Return [x, y] of the center of cell containing provided text 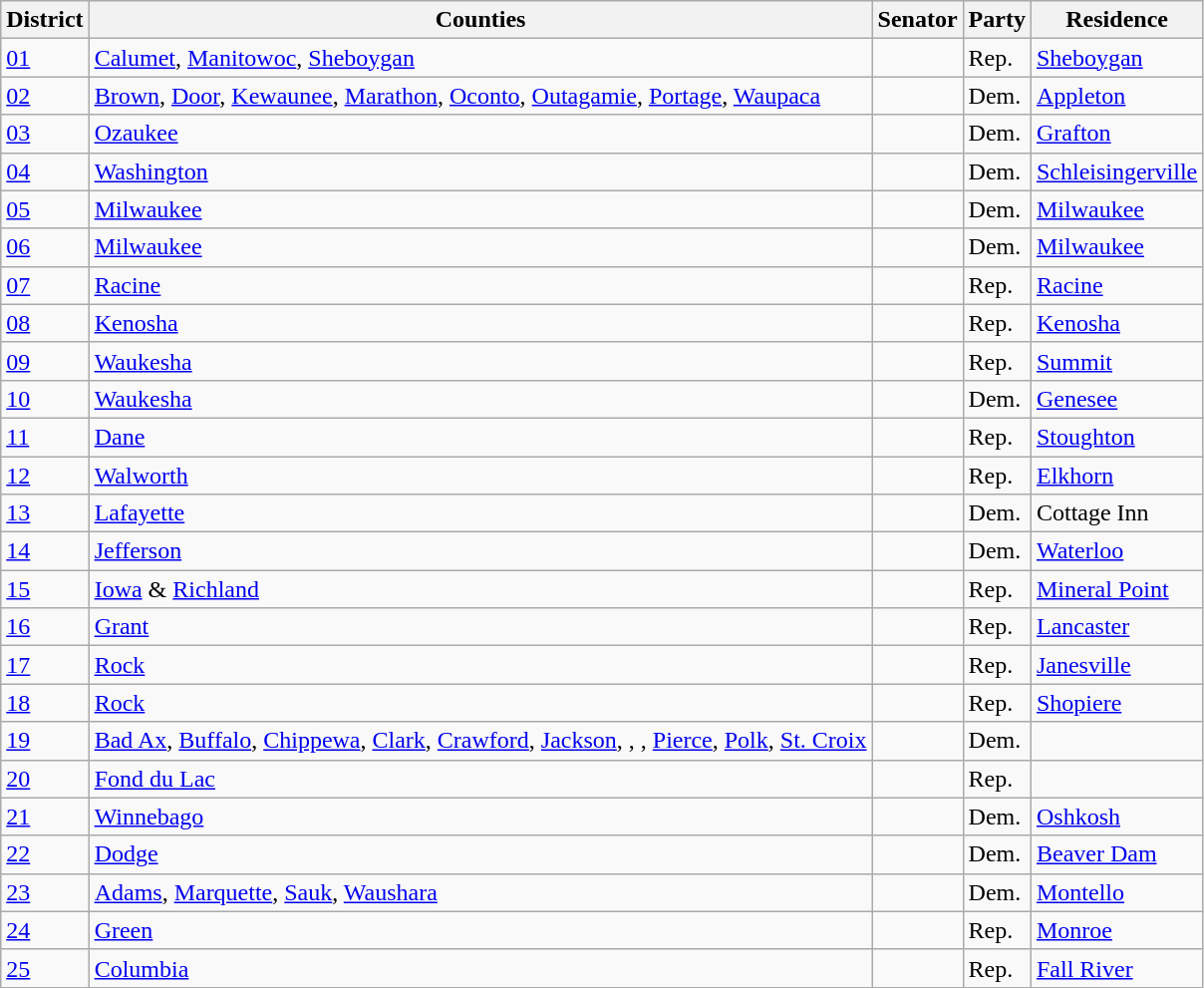
10 [45, 399]
Washington [480, 171]
Stoughton [1116, 437]
Fall River [1116, 968]
Schleisingerville [1116, 171]
Oshkosh [1116, 817]
Fond du Lac [480, 779]
Cottage Inn [1116, 513]
Appleton [1116, 96]
12 [45, 476]
20 [45, 779]
01 [45, 58]
Beaver Dam [1116, 854]
19 [45, 741]
18 [45, 703]
02 [45, 96]
13 [45, 513]
Iowa & Richland [480, 589]
Dane [480, 437]
Lafayette [480, 513]
08 [45, 323]
04 [45, 171]
24 [45, 930]
Janesville [1116, 665]
Residence [1116, 20]
Columbia [480, 968]
Lancaster [1116, 627]
Counties [480, 20]
22 [45, 854]
Grant [480, 627]
Green [480, 930]
23 [45, 892]
05 [45, 209]
Elkhorn [1116, 476]
Grafton [1116, 134]
11 [45, 437]
Bad Ax, Buffalo, Chippewa, Clark, Crawford, Jackson, , , Pierce, Polk, St. Croix [480, 741]
Monroe [1116, 930]
Montello [1116, 892]
16 [45, 627]
Dodge [480, 854]
Walworth [480, 476]
Sheboygan [1116, 58]
Shopiere [1116, 703]
03 [45, 134]
Party [997, 20]
Mineral Point [1116, 589]
Senator [917, 20]
Adams, Marquette, Sauk, Waushara [480, 892]
15 [45, 589]
17 [45, 665]
Summit [1116, 361]
Winnebago [480, 817]
Genesee [1116, 399]
21 [45, 817]
Calumet, Manitowoc, Sheboygan [480, 58]
District [45, 20]
Ozaukee [480, 134]
Jefferson [480, 551]
Brown, Door, Kewaunee, Marathon, Oconto, Outagamie, Portage, Waupaca [480, 96]
06 [45, 247]
09 [45, 361]
25 [45, 968]
14 [45, 551]
Waterloo [1116, 551]
07 [45, 285]
